Detect which cell encompasses the target text, then output its [x, y] center coordinate. 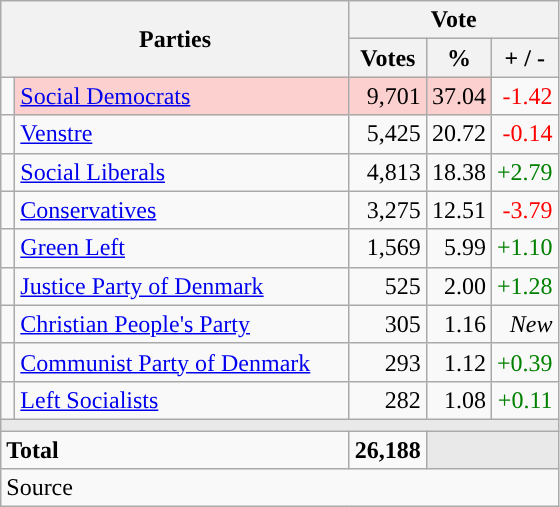
Conservatives [182, 210]
+0.39 [524, 362]
+2.79 [524, 172]
5,425 [388, 134]
293 [388, 362]
-1.42 [524, 96]
1.12 [458, 362]
Venstre [182, 134]
18.38 [458, 172]
+1.28 [524, 286]
1.16 [458, 324]
5.99 [458, 248]
Left Socialists [182, 400]
Justice Party of Denmark [182, 286]
Votes [388, 58]
9,701 [388, 96]
1,569 [388, 248]
1.08 [458, 400]
Christian People's Party [182, 324]
Total [176, 449]
Parties [176, 39]
Communist Party of Denmark [182, 362]
305 [388, 324]
Source [280, 488]
2.00 [458, 286]
525 [388, 286]
12.51 [458, 210]
20.72 [458, 134]
+0.11 [524, 400]
New [524, 324]
% [458, 58]
282 [388, 400]
3,275 [388, 210]
Social Liberals [182, 172]
4,813 [388, 172]
+ / - [524, 58]
Social Democrats [182, 96]
26,188 [388, 449]
37.04 [458, 96]
Green Left [182, 248]
+1.10 [524, 248]
-0.14 [524, 134]
-3.79 [524, 210]
Vote [454, 20]
